Extract the (x, y) coordinate from the center of the cell holding the provided text.  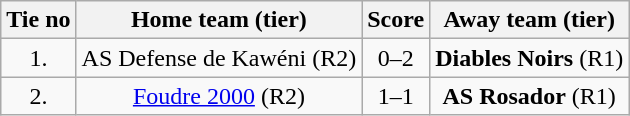
AS Defense de Kawéni (R2) (219, 58)
1. (38, 58)
Score (396, 20)
1–1 (396, 96)
0–2 (396, 58)
AS Rosador (R1) (530, 96)
Diables Noirs (R1) (530, 58)
Tie no (38, 20)
2. (38, 96)
Foudre 2000 (R2) (219, 96)
Home team (tier) (219, 20)
Away team (tier) (530, 20)
